Identify which cell holds the provided text, then report its [X, Y] central coordinate. 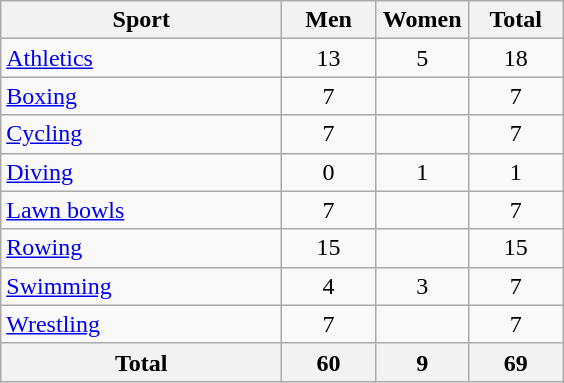
Wrestling [142, 324]
Diving [142, 172]
13 [329, 58]
Rowing [142, 248]
Women [422, 20]
3 [422, 286]
5 [422, 58]
18 [516, 58]
Boxing [142, 96]
4 [329, 286]
60 [329, 362]
Cycling [142, 134]
Men [329, 20]
Swimming [142, 286]
Athletics [142, 58]
Lawn bowls [142, 210]
69 [516, 362]
Sport [142, 20]
0 [329, 172]
9 [422, 362]
